Provide the (X, Y) coordinate of the cell's center where the given text is located.  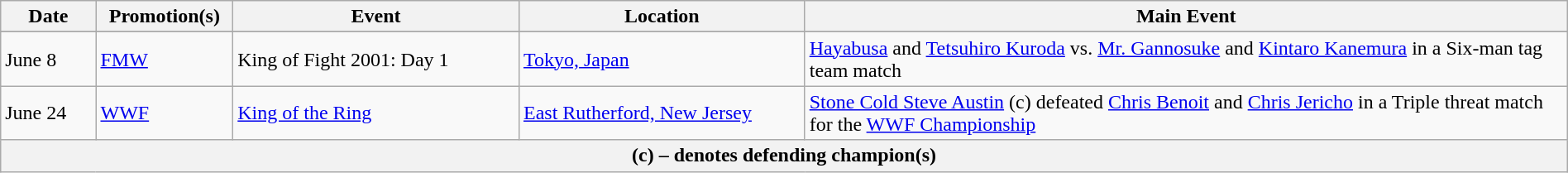
Stone Cold Steve Austin (c) defeated Chris Benoit and Chris Jericho in a Triple threat match for the WWF Championship (1186, 113)
(c) – denotes defending champion(s) (784, 156)
East Rutherford, New Jersey (662, 113)
June 24 (48, 113)
King of Fight 2001: Day 1 (376, 60)
FMW (165, 60)
Location (662, 17)
King of the Ring (376, 113)
Event (376, 17)
Tokyo, Japan (662, 60)
Hayabusa and Tetsuhiro Kuroda vs. Mr. Gannosuke and Kintaro Kanemura in a Six-man tag team match (1186, 60)
Promotion(s) (165, 17)
Main Event (1186, 17)
Date (48, 17)
June 8 (48, 60)
WWF (165, 113)
